Scan for the cell matching the given text and deliver its (X, Y) coordinate at center. 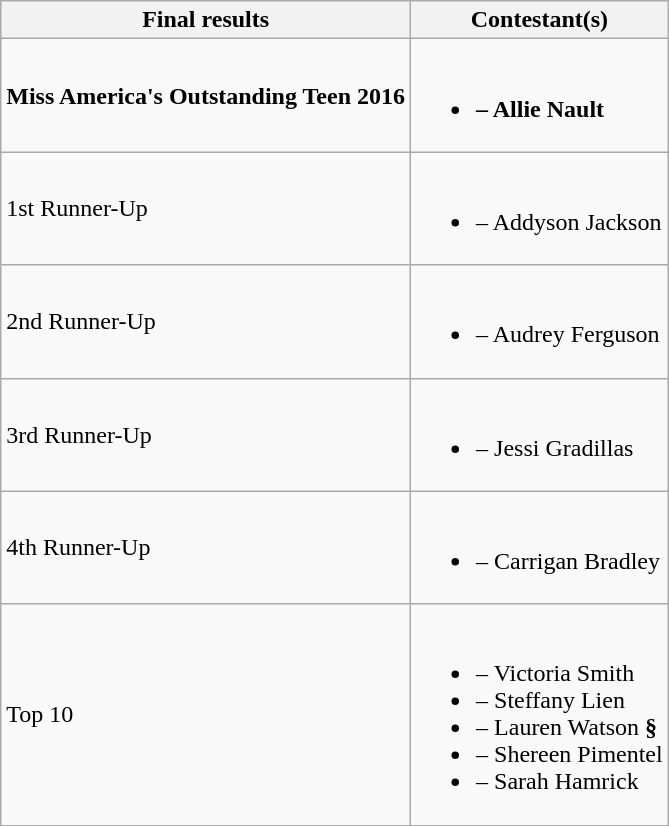
– Allie Nault (540, 96)
Top 10 (206, 714)
1st Runner-Up (206, 208)
4th Runner-Up (206, 548)
– Addyson Jackson (540, 208)
Contestant(s) (540, 20)
3rd Runner-Up (206, 434)
– Audrey Ferguson (540, 322)
– Carrigan Bradley (540, 548)
Final results (206, 20)
– Victoria Smith – Steffany Lien – Lauren Watson § – Shereen Pimentel – Sarah Hamrick (540, 714)
2nd Runner-Up (206, 322)
Miss America's Outstanding Teen 2016 (206, 96)
– Jessi Gradillas (540, 434)
